Find where the given text appears and provide that cell's center as (X, Y) coordinate. 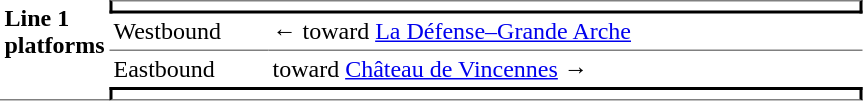
Westbound (188, 33)
Eastbound (188, 69)
toward Château de Vincennes → (565, 69)
← toward La Défense–Grande Arche (565, 33)
Line 1 platforms (54, 50)
